For the text-containing cell, return its midpoint in [x, y] coordinate format. 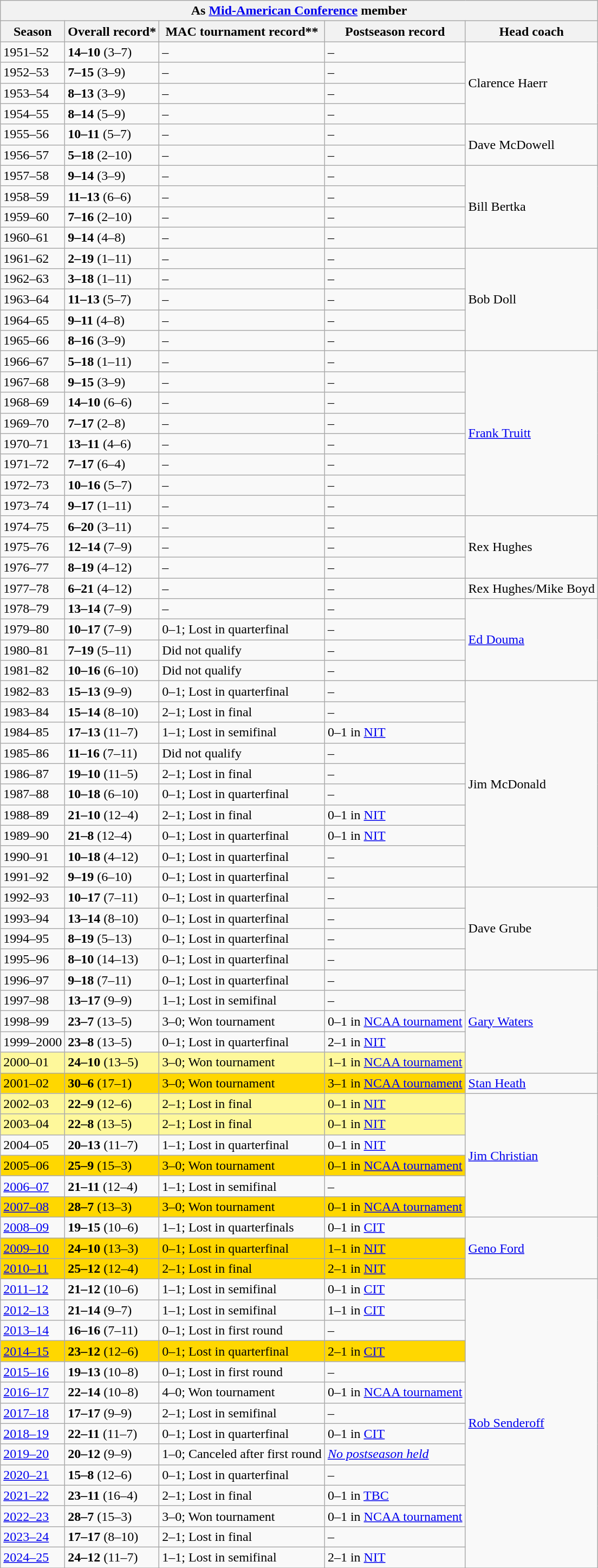
1993–94 [32, 918]
5–18 (2–10) [112, 155]
21–8 (12–4) [112, 835]
2012–13 [32, 1310]
1964–65 [32, 320]
Overall record* [112, 31]
21–10 (12–4) [112, 815]
2010–11 [32, 1269]
24–10 (13–5) [112, 1062]
2004–05 [32, 1145]
22–11 (11–7) [112, 1434]
14–10 (6–6) [112, 403]
Dave McDowell [531, 145]
1994–95 [32, 939]
1971–72 [32, 464]
10–16 (6–10) [112, 671]
Rex Hughes [531, 547]
19–15 (10–6) [112, 1227]
9–14 (3–9) [112, 176]
6–21 (4–12) [112, 588]
1952–53 [32, 73]
1996–97 [32, 980]
Gary Waters [531, 1021]
7–15 (3–9) [112, 73]
1975–76 [32, 547]
1965–66 [32, 341]
8–13 (3–9) [112, 93]
2008–09 [32, 1227]
As Mid-American Conference member [299, 11]
7–16 (2–10) [112, 217]
1990–91 [32, 856]
Postseason record [395, 31]
1995–96 [32, 960]
13–14 (7–9) [112, 609]
8–10 (14–13) [112, 960]
No postseason held [395, 1454]
Bill Bertka [531, 206]
1970–71 [32, 444]
1–1; Lost in quarterfinal [242, 1145]
1954–55 [32, 114]
Ed Douma [531, 640]
Jim Christian [531, 1155]
2007–08 [32, 1207]
1963–64 [32, 300]
9–11 (4–8) [112, 320]
10–16 (5–7) [112, 485]
1958–59 [32, 196]
2015–16 [32, 1372]
11–16 (7–11) [112, 753]
1987–88 [32, 794]
15–8 (12–6) [112, 1475]
5–18 (1–11) [112, 361]
Jim McDonald [531, 785]
13–11 (4–6) [112, 444]
2–1; Lost in semifinal [242, 1413]
9–18 (7–11) [112, 980]
28–7 (15–3) [112, 1516]
2013–14 [32, 1331]
2001–02 [32, 1083]
1980–81 [32, 650]
22–14 (10–8) [112, 1392]
25–12 (12–4) [112, 1269]
14–10 (3–7) [112, 52]
10–11 (5–7) [112, 134]
Bob Doll [531, 300]
2018–19 [32, 1434]
Season [32, 31]
15–14 (8–10) [112, 712]
1960–61 [32, 237]
1981–82 [32, 671]
1961–62 [32, 258]
1989–90 [32, 835]
8–14 (5–9) [112, 114]
2–19 (1–11) [112, 258]
1–1; Lost in quarterfinals [242, 1227]
MAC tournament record** [242, 31]
19–10 (11–5) [112, 774]
1968–69 [32, 403]
3–18 (1–11) [112, 279]
10–17 (7–9) [112, 630]
1978–79 [32, 609]
1991–92 [32, 877]
Geno Ford [531, 1248]
16–16 (7–11) [112, 1331]
7–19 (5–11) [112, 650]
1966–67 [32, 361]
1953–54 [32, 93]
9–19 (6–10) [112, 877]
23–11 (16–4) [112, 1495]
Head coach [531, 31]
28–7 (13–3) [112, 1207]
9–17 (1–11) [112, 506]
2016–17 [32, 1392]
10–18 (4–12) [112, 856]
1969–70 [32, 423]
13–17 (9–9) [112, 1001]
20–13 (11–7) [112, 1145]
30–6 (17–1) [112, 1083]
1–1 in NIT [395, 1248]
2011–12 [32, 1290]
1957–58 [32, 176]
1951–52 [32, 52]
7–17 (6–4) [112, 464]
17–17 (8–10) [112, 1537]
2000–01 [32, 1062]
2022–23 [32, 1516]
21–14 (9–7) [112, 1310]
1–1 in NCAA tournament [395, 1062]
1984–85 [32, 733]
2024–25 [32, 1557]
1962–63 [32, 279]
13–14 (8–10) [112, 918]
0–1 in TBC [395, 1495]
2009–10 [32, 1248]
10–17 (7–11) [112, 897]
1977–78 [32, 588]
12–14 (7–9) [112, 547]
23–7 (13–5) [112, 1021]
1983–84 [32, 712]
2023–24 [32, 1537]
22–8 (13–5) [112, 1124]
1974–75 [32, 526]
15–13 (9–9) [112, 691]
21–11 (12–4) [112, 1186]
24–12 (11–7) [112, 1557]
8–19 (4–12) [112, 567]
8–19 (5–13) [112, 939]
11–13 (6–6) [112, 196]
1979–80 [32, 630]
4–0; Won tournament [242, 1392]
24–10 (13–3) [112, 1248]
11–13 (5–7) [112, 300]
2021–22 [32, 1495]
9–15 (3–9) [112, 382]
2–1 in CIT [395, 1351]
1967–68 [32, 382]
2003–04 [32, 1124]
7–17 (2–8) [112, 423]
23–8 (13–5) [112, 1042]
1973–74 [32, 506]
Stan Heath [531, 1083]
25–9 (15–3) [112, 1165]
2014–15 [32, 1351]
1999–2000 [32, 1042]
Dave Grube [531, 928]
17–17 (9–9) [112, 1413]
8–16 (3–9) [112, 341]
2005–06 [32, 1165]
1972–73 [32, 485]
1982–83 [32, 691]
1985–86 [32, 753]
19–13 (10–8) [112, 1372]
1988–89 [32, 815]
1998–99 [32, 1021]
Rob Senderoff [531, 1424]
2017–18 [32, 1413]
1992–93 [32, 897]
17–13 (11–7) [112, 733]
2020–21 [32, 1475]
1955–56 [32, 134]
23–12 (12–6) [112, 1351]
6–20 (3–11) [112, 526]
1956–57 [32, 155]
1959–60 [32, 217]
2002–03 [32, 1104]
10–18 (6–10) [112, 794]
20–12 (9–9) [112, 1454]
3–1 in NCAA tournament [395, 1083]
Rex Hughes/Mike Boyd [531, 588]
2006–07 [32, 1186]
9–14 (4–8) [112, 237]
Clarence Haerr [531, 83]
Frank Truitt [531, 433]
1997–98 [32, 1001]
2019–20 [32, 1454]
1976–77 [32, 567]
1–1 in CIT [395, 1310]
1986–87 [32, 774]
21–12 (10–6) [112, 1290]
22–9 (12–6) [112, 1104]
1–0; Canceled after first round [242, 1454]
